Return [x, y] of the center of cell containing provided text 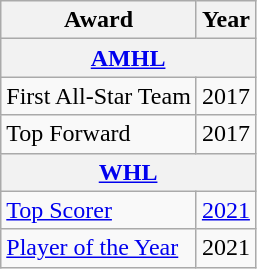
First All-Star Team [99, 96]
Top Forward [99, 134]
WHL [128, 172]
Player of the Year [99, 248]
Award [99, 20]
Top Scorer [99, 210]
AMHL [128, 58]
Year [226, 20]
